Extract the (X, Y) coordinate from the center of the cell holding the provided text.  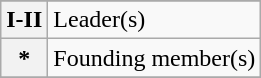
Leader(s) (154, 20)
Founding member(s) (154, 58)
* (24, 58)
I-II (24, 20)
